Scan for the cell matching the given text and deliver its [X, Y] coordinate at center. 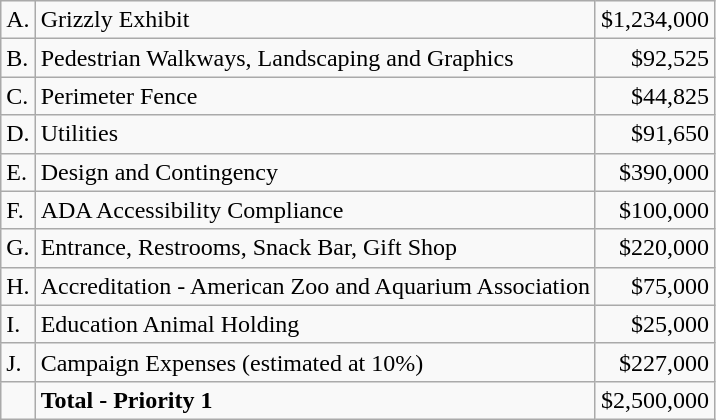
Accreditation - American Zoo and Aquarium Association [315, 286]
$227,000 [654, 362]
Pedestrian Walkways, Landscaping and Graphics [315, 58]
G. [18, 248]
E. [18, 172]
Total - Priority 1 [315, 400]
H. [18, 286]
$2,500,000 [654, 400]
ADA Accessibility Compliance [315, 210]
Design and Contingency [315, 172]
Utilities [315, 134]
$100,000 [654, 210]
I. [18, 324]
$91,650 [654, 134]
B. [18, 58]
$44,825 [654, 96]
F. [18, 210]
$75,000 [654, 286]
Grizzly Exhibit [315, 20]
C. [18, 96]
Education Animal Holding [315, 324]
J. [18, 362]
Entrance, Restrooms, Snack Bar, Gift Shop [315, 248]
$25,000 [654, 324]
Campaign Expenses (estimated at 10%) [315, 362]
$92,525 [654, 58]
D. [18, 134]
$220,000 [654, 248]
Perimeter Fence [315, 96]
A. [18, 20]
$390,000 [654, 172]
$1,234,000 [654, 20]
